Return the [x, y] coordinate for the center point of the cell that contains the specified text.  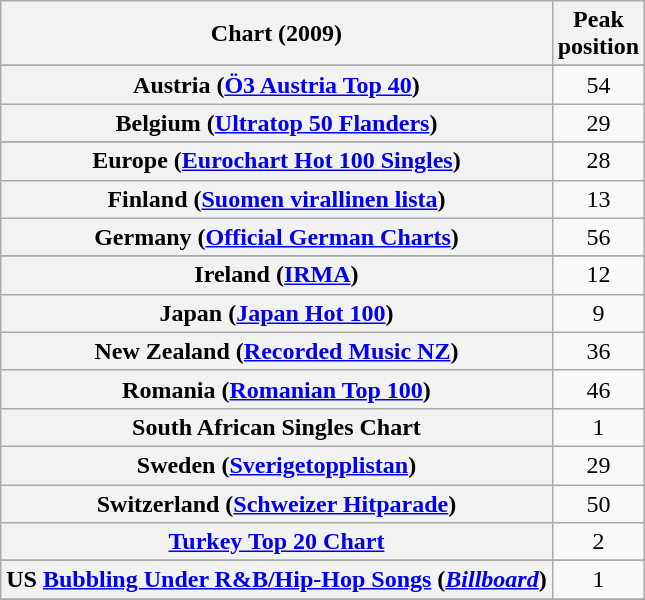
Japan (Japan Hot 100) [276, 313]
Austria (Ö3 Austria Top 40) [276, 85]
New Zealand (Recorded Music NZ) [276, 351]
56 [598, 237]
Romania (Romanian Top 100) [276, 389]
13 [598, 199]
50 [598, 503]
12 [598, 275]
Peakposition [598, 34]
9 [598, 313]
36 [598, 351]
Turkey Top 20 Chart [276, 542]
Finland (Suomen virallinen lista) [276, 199]
Germany (Official German Charts) [276, 237]
Switzerland (Schweizer Hitparade) [276, 503]
Belgium (Ultratop 50 Flanders) [276, 123]
Sweden (Sverigetopplistan) [276, 465]
US Bubbling Under R&B/Hip-Hop Songs (Billboard) [276, 580]
46 [598, 389]
Europe (Eurochart Hot 100 Singles) [276, 161]
Chart (2009) [276, 34]
South African Singles Chart [276, 427]
Ireland (IRMA) [276, 275]
2 [598, 542]
28 [598, 161]
54 [598, 85]
